Locate the cell with the specified text and output its (x, y) center coordinate. 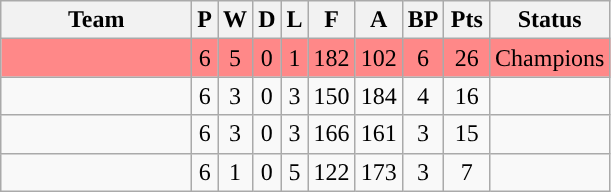
7 (467, 172)
150 (332, 96)
BP (423, 20)
A (378, 20)
P (205, 20)
L (294, 20)
Status (550, 20)
4 (423, 96)
184 (378, 96)
W (236, 20)
182 (332, 58)
Pts (467, 20)
173 (378, 172)
16 (467, 96)
Champions (550, 58)
122 (332, 172)
F (332, 20)
161 (378, 134)
15 (467, 134)
102 (378, 58)
166 (332, 134)
Team (96, 20)
26 (467, 58)
D (267, 20)
